From the cell containing the given text, extract its center point as [x, y] coordinate. 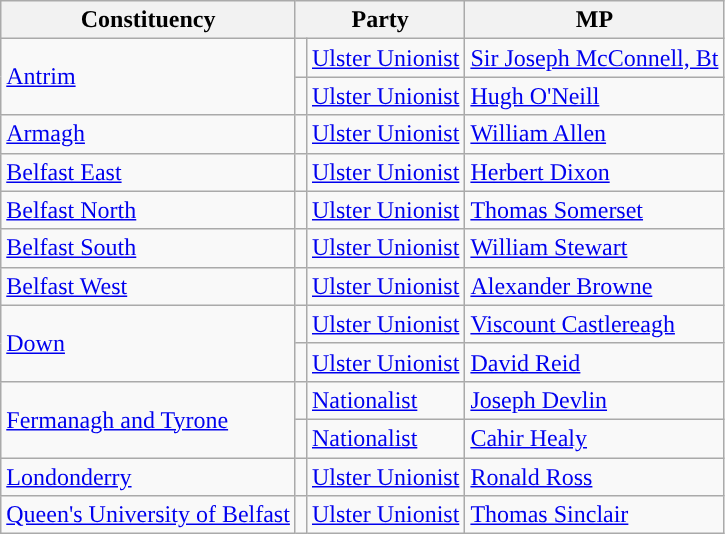
William Stewart [594, 248]
Joseph Devlin [594, 400]
Herbert Dixon [594, 172]
Ronald Ross [594, 477]
Hugh O'Neill [594, 96]
William Allen [594, 134]
Londonderry [148, 477]
Antrim [148, 77]
Constituency [148, 20]
Thomas Somerset [594, 210]
Queen's University of Belfast [148, 515]
Belfast North [148, 210]
Party [380, 20]
Belfast West [148, 286]
Thomas Sinclair [594, 515]
MP [594, 20]
Sir Joseph McConnell, Bt [594, 58]
Belfast East [148, 172]
David Reid [594, 362]
Down [148, 343]
Belfast South [148, 248]
Viscount Castlereagh [594, 324]
Alexander Browne [594, 286]
Armagh [148, 134]
Fermanagh and Tyrone [148, 419]
Cahir Healy [594, 438]
